Output the [X, Y] coordinate of the center of the cell containing the given text.  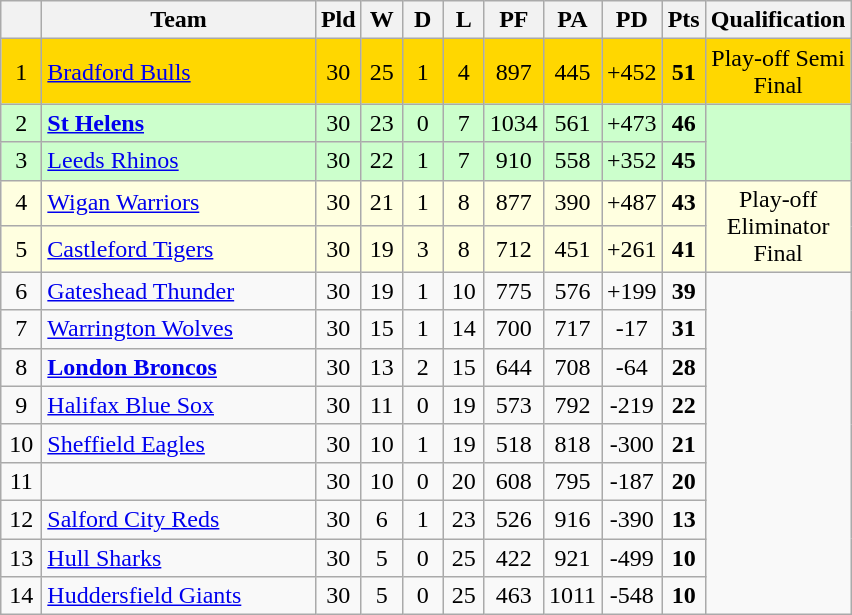
-187 [632, 481]
Qualification [778, 20]
921 [572, 557]
Castleford Tigers [179, 249]
910 [514, 161]
45 [684, 161]
576 [572, 291]
558 [572, 161]
Sheffield Eagles [179, 443]
1034 [514, 123]
700 [514, 329]
9 [22, 405]
463 [514, 596]
897 [514, 72]
445 [572, 72]
12 [22, 519]
PF [514, 20]
Pld [338, 20]
916 [572, 519]
Pts [684, 20]
L [464, 20]
644 [514, 367]
792 [572, 405]
W [382, 20]
1011 [572, 596]
Play-off Eliminator Final [778, 226]
573 [514, 405]
PD [632, 20]
Warrington Wolves [179, 329]
518 [514, 443]
451 [572, 249]
+199 [632, 291]
41 [684, 249]
708 [572, 367]
Hull Sharks [179, 557]
Wigan Warriors [179, 203]
775 [514, 291]
390 [572, 203]
Leeds Rhinos [179, 161]
+352 [632, 161]
39 [684, 291]
Halifax Blue Sox [179, 405]
43 [684, 203]
-300 [632, 443]
+452 [632, 72]
46 [684, 123]
-219 [632, 405]
-499 [632, 557]
51 [684, 72]
422 [514, 557]
St Helens [179, 123]
-548 [632, 596]
+261 [632, 249]
561 [572, 123]
31 [684, 329]
795 [572, 481]
Team [179, 20]
+473 [632, 123]
526 [514, 519]
28 [684, 367]
717 [572, 329]
Salford City Reds [179, 519]
-64 [632, 367]
Bradford Bulls [179, 72]
712 [514, 249]
D [422, 20]
Play-off Semi Final [778, 72]
818 [572, 443]
877 [514, 203]
Gateshead Thunder [179, 291]
Huddersfield Giants [179, 596]
+487 [632, 203]
-17 [632, 329]
-390 [632, 519]
London Broncos [179, 367]
608 [514, 481]
PA [572, 20]
